Output the [X, Y] coordinate of the center of the cell containing the given text.  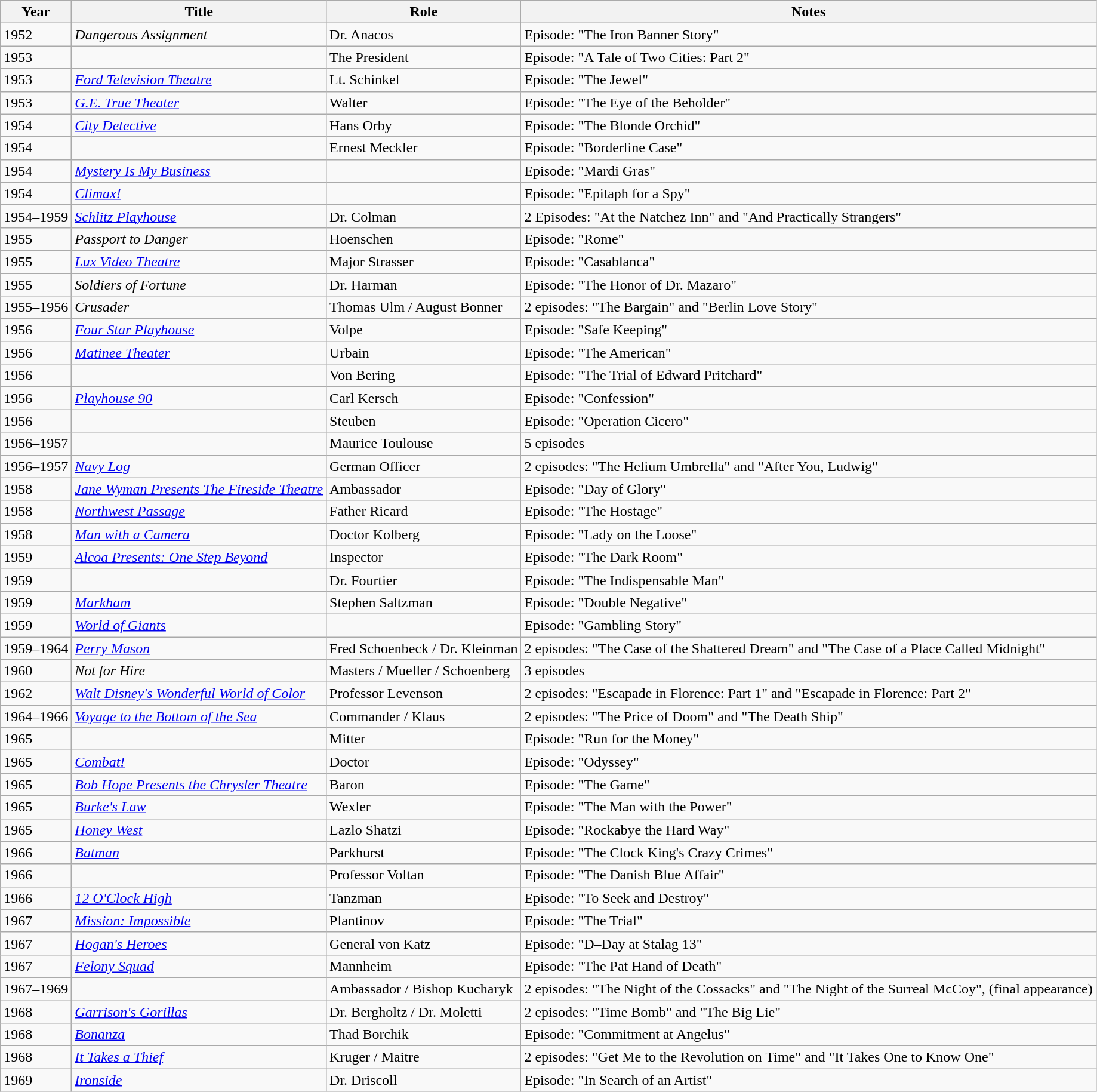
Episode: "Confession" [808, 398]
Episode: "Run for the Money" [808, 739]
Doctor Kolberg [424, 534]
Hogan's Heroes [199, 943]
1952 [36, 35]
2 episodes: "Time Bomb" and "The Big Lie" [808, 1012]
Ford Television Theatre [199, 80]
Volpe [424, 330]
1954–1959 [36, 216]
Episode: "Mardi Gras" [808, 171]
Soldiers of Fortune [199, 285]
Carl Kersch [424, 398]
Kruger / Maitre [424, 1057]
Episode: "Lady on the Loose" [808, 534]
Combat! [199, 762]
Lux Video Theatre [199, 262]
The President [424, 57]
1960 [36, 671]
Mitter [424, 739]
Episode: "In Search of an Artist" [808, 1080]
Schlitz Playhouse [199, 216]
Episode: "The Hostage" [808, 512]
Fred Schoenbeck / Dr. Kleinman [424, 648]
Title [199, 12]
Notes [808, 12]
Episode: "Commitment at Angelus" [808, 1035]
Thomas Ulm / August Bonner [424, 307]
Plantinov [424, 921]
2 episodes: "The Night of the Cossacks" and "The Night of the Surreal McCoy", (final appearance) [808, 989]
Episode: "Safe Keeping" [808, 330]
Masters / Mueller / Schoenberg [424, 671]
Inspector [424, 557]
Tanzman [424, 898]
Episode: "D–Day at Stalag 13" [808, 943]
Urbain [424, 353]
Episode: "Gambling Story" [808, 625]
Thad Borchik [424, 1035]
Dr. Driscoll [424, 1080]
Burke's Law [199, 807]
Episode: "The Game" [808, 785]
Episode: "Double Negative" [808, 602]
Maurice Toulouse [424, 444]
Honey West [199, 830]
Voyage to the Bottom of the Sea [199, 716]
Matinee Theater [199, 353]
2 episodes: "Get Me to the Revolution on Time" and "It Takes One to Know One" [808, 1057]
Ambassador / Bishop Kucharyk [424, 989]
Garrison's Gorillas [199, 1012]
Passport to Danger [199, 239]
Jane Wyman Presents The Fireside Theatre [199, 489]
World of Giants [199, 625]
Professor Voltan [424, 875]
3 episodes [808, 671]
Hoenschen [424, 239]
Not for Hire [199, 671]
Crusader [199, 307]
Von Bering [424, 376]
German Officer [424, 466]
Father Ricard [424, 512]
2 episodes: "The Price of Doom" and "The Death Ship" [808, 716]
Batman [199, 853]
1955–1956 [36, 307]
Bonanza [199, 1035]
Ambassador [424, 489]
Playhouse 90 [199, 398]
Episode: "The Eye of the Beholder" [808, 103]
1969 [36, 1080]
Ernest Meckler [424, 148]
Episode: "The Jewel" [808, 80]
Stephen Saltzman [424, 602]
General von Katz [424, 943]
It Takes a Thief [199, 1057]
Lt. Schinkel [424, 80]
12 O'Clock High [199, 898]
Episode: "The Danish Blue Affair" [808, 875]
Professor Levenson [424, 694]
Commander / Klaus [424, 716]
Lazlo Shatzi [424, 830]
Ironside [199, 1080]
Doctor [424, 762]
Episode: "The Man with the Power" [808, 807]
Episode: "Rockabye the Hard Way" [808, 830]
Four Star Playhouse [199, 330]
Parkhurst [424, 853]
Episode: "The Clock King's Crazy Crimes" [808, 853]
2 episodes: "The Case of the Shattered Dream" and "The Case of a Place Called Midnight" [808, 648]
Episode: "The Indispensable Man" [808, 580]
Episode: "The Honor of Dr. Mazaro" [808, 285]
Episode: "The American" [808, 353]
Episode: "Casablanca" [808, 262]
Role [424, 12]
G.E. True Theater [199, 103]
Episode: "The Dark Room" [808, 557]
Steuben [424, 421]
Mission: Impossible [199, 921]
Episode: "The Pat Hand of Death" [808, 966]
Dr. Colman [424, 216]
Man with a Camera [199, 534]
Markham [199, 602]
1964–1966 [36, 716]
Year [36, 12]
Hans Orby [424, 125]
Major Strasser [424, 262]
Episode: "Epitaph for a Spy" [808, 193]
Episode: "To Seek and Destroy" [808, 898]
2 episodes: "Escapade in Florence: Part 1" and "Escapade in Florence: Part 2" [808, 694]
5 episodes [808, 444]
Episode: "A Tale of Two Cities: Part 2" [808, 57]
2 Episodes: "At the Natchez Inn" and "And Practically Strangers" [808, 216]
Episode: "Operation Cicero" [808, 421]
Episode: "The Trial of Edward Pritchard" [808, 376]
Dr. Fourtier [424, 580]
1967–1969 [36, 989]
Wexler [424, 807]
Episode: "The Blonde Orchid" [808, 125]
Episode: "The Iron Banner Story" [808, 35]
Episode: "The Trial" [808, 921]
Felony Squad [199, 966]
Climax! [199, 193]
City Detective [199, 125]
Episode: "Odyssey" [808, 762]
Dr. Bergholtz / Dr. Moletti [424, 1012]
Alcoa Presents: One Step Beyond [199, 557]
1959–1964 [36, 648]
2 episodes: "The Helium Umbrella" and "After You, Ludwig" [808, 466]
Northwest Passage [199, 512]
Episode: "Rome" [808, 239]
Episode: "Day of Glory" [808, 489]
Episode: "Borderline Case" [808, 148]
Dr. Harman [424, 285]
2 episodes: "The Bargain" and "Berlin Love Story" [808, 307]
1962 [36, 694]
Dangerous Assignment [199, 35]
Mystery Is My Business [199, 171]
Perry Mason [199, 648]
Navy Log [199, 466]
Walter [424, 103]
Dr. Anacos [424, 35]
Mannheim [424, 966]
Baron [424, 785]
Bob Hope Presents the Chrysler Theatre [199, 785]
Walt Disney's Wonderful World of Color [199, 694]
